Locate the cell with the specified text and output its [X, Y] center coordinate. 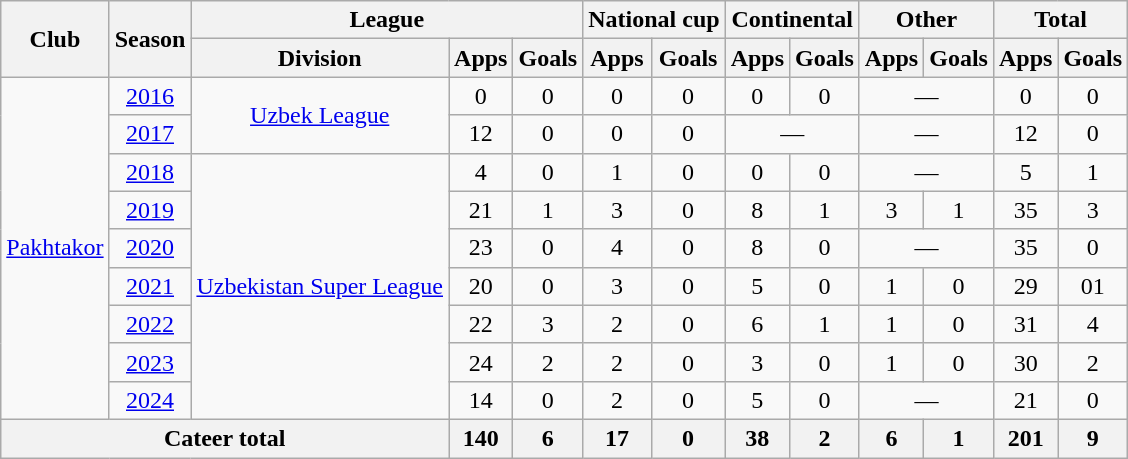
2022 [150, 324]
Continental [792, 20]
Club [55, 39]
Uzbekistan Super League [320, 286]
01 [1093, 286]
Season [150, 39]
2020 [150, 248]
Other [926, 20]
2017 [150, 134]
Total [1060, 20]
9 [1093, 438]
31 [1025, 324]
2023 [150, 362]
League [387, 20]
2021 [150, 286]
14 [481, 400]
Cateer total [225, 438]
Division [320, 58]
17 [617, 438]
2024 [150, 400]
20 [481, 286]
2018 [150, 172]
30 [1025, 362]
2019 [150, 210]
38 [757, 438]
National cup [654, 20]
23 [481, 248]
24 [481, 362]
Uzbek League [320, 115]
2016 [150, 96]
29 [1025, 286]
201 [1025, 438]
22 [481, 324]
Pakhtakor [55, 248]
140 [481, 438]
